From the cell containing the given text, extract its center point as (X, Y) coordinate. 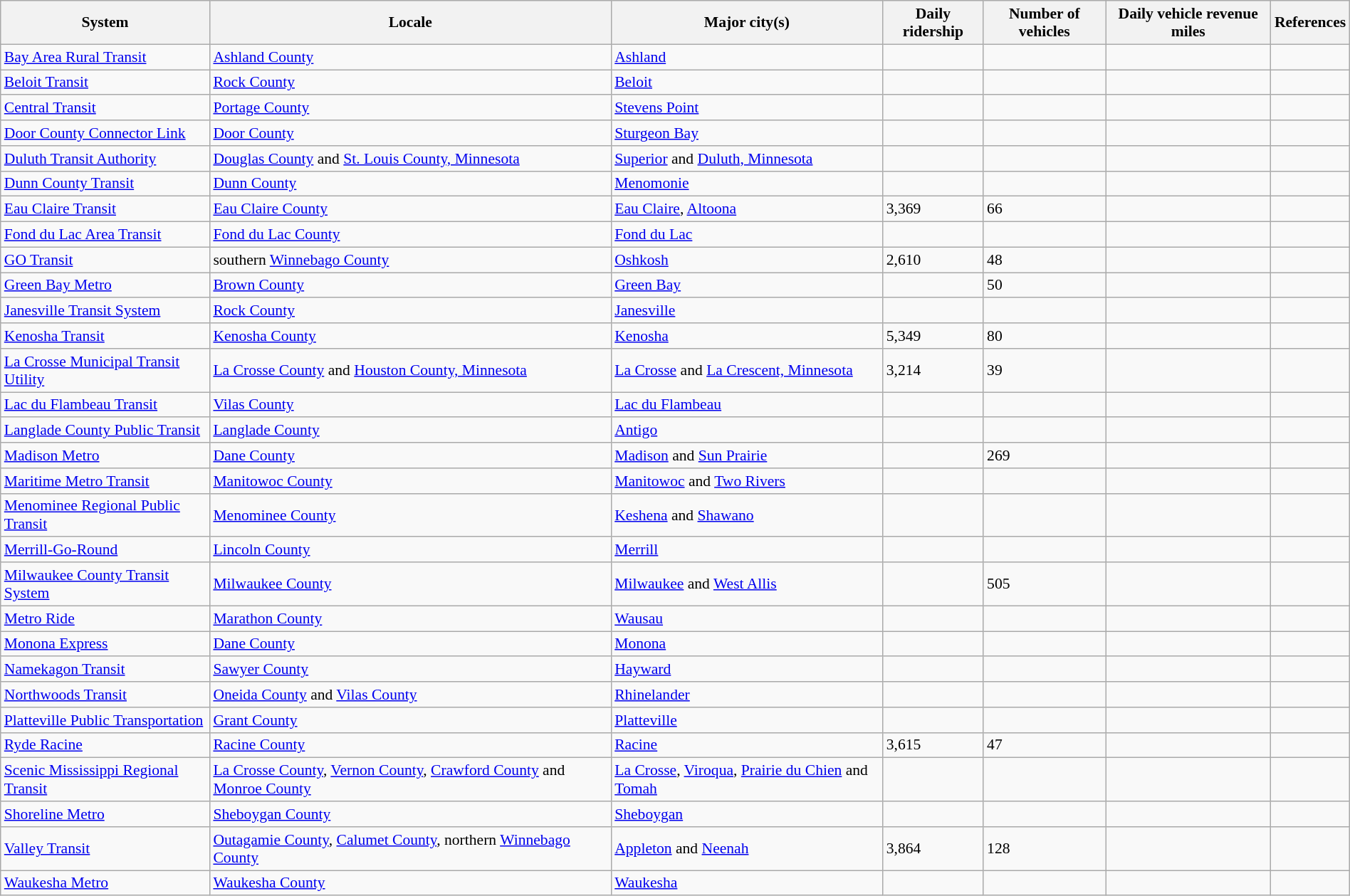
Monona (746, 644)
Eau Claire, Altoona (746, 209)
Merrill (746, 550)
Milwaukee and West Allis (746, 584)
Kenosha Transit (105, 336)
Sheboygan (746, 814)
Green Bay (746, 285)
Vilas County (410, 405)
Northwoods Transit (105, 695)
Number of vehicles (1045, 23)
Menominee Regional Public Transit (105, 515)
Beloit (746, 83)
La Crosse Municipal Transit Utility (105, 370)
Appleton and Neenah (746, 848)
Madison Metro (105, 455)
Fond du Lac Area Transit (105, 235)
Oneida County and Vilas County (410, 695)
Keshena and Shawano (746, 515)
Door County Connector Link (105, 133)
3,369 (933, 209)
505 (1045, 584)
Beloit Transit (105, 83)
Rhinelander (746, 695)
Stevens Point (746, 108)
Sawyer County (410, 670)
Monona Express (105, 644)
Brown County (410, 285)
Lincoln County (410, 550)
Kenosha (746, 336)
Central Transit (105, 108)
3,214 (933, 370)
Lac du Flambeau Transit (105, 405)
Ashland County (410, 57)
Superior and Duluth, Minnesota (746, 159)
Waukesha Metro (105, 883)
Eau Claire Transit (105, 209)
La Crosse County and Houston County, Minnesota (410, 370)
Sheboygan County (410, 814)
Major city(s) (746, 23)
Hayward (746, 670)
Locale (410, 23)
5,349 (933, 336)
48 (1045, 260)
66 (1045, 209)
GO Transit (105, 260)
Valley Transit (105, 848)
southern Winnebago County (410, 260)
Merrill-Go-Round (105, 550)
Janesville (746, 311)
Daily vehicle revenue miles (1188, 23)
Milwaukee County Transit System (105, 584)
Daily ridership (933, 23)
Dunn County (410, 184)
La Crosse County, Vernon County, Crawford County and Monroe County (410, 780)
Janesville Transit System (105, 311)
Douglas County and St. Louis County, Minnesota (410, 159)
Langlade County (410, 431)
Dunn County Transit (105, 184)
Oshkosh (746, 260)
Fond du Lac (746, 235)
Fond du Lac County (410, 235)
Manitowoc County (410, 481)
Madison and Sun Prairie (746, 455)
Sturgeon Bay (746, 133)
System (105, 23)
47 (1045, 745)
Door County (410, 133)
Antigo (746, 431)
3,864 (933, 848)
Waukesha County (410, 883)
Lac du Flambeau (746, 405)
Shoreline Metro (105, 814)
Metro Ride (105, 618)
Marathon County (410, 618)
Grant County (410, 720)
La Crosse and La Crescent, Minnesota (746, 370)
Platteville Public Transportation (105, 720)
Maritime Metro Transit (105, 481)
Platteville (746, 720)
128 (1045, 848)
Milwaukee County (410, 584)
80 (1045, 336)
Menominee County (410, 515)
Menomonie (746, 184)
References (1310, 23)
Namekagon Transit (105, 670)
Kenosha County (410, 336)
Green Bay Metro (105, 285)
50 (1045, 285)
Racine County (410, 745)
Bay Area Rural Transit (105, 57)
Ashland (746, 57)
39 (1045, 370)
Ryde Racine (105, 745)
Portage County (410, 108)
Racine (746, 745)
La Crosse, Viroqua, Prairie du Chien and Tomah (746, 780)
Eau Claire County (410, 209)
Scenic Mississippi Regional Transit (105, 780)
Duluth Transit Authority (105, 159)
2,610 (933, 260)
Wausau (746, 618)
Manitowoc and Two Rivers (746, 481)
Langlade County Public Transit (105, 431)
Waukesha (746, 883)
3,615 (933, 745)
Outagamie County, Calumet County, northern Winnebago County (410, 848)
269 (1045, 455)
